Identify which cell holds the provided text, then report its [x, y] central coordinate. 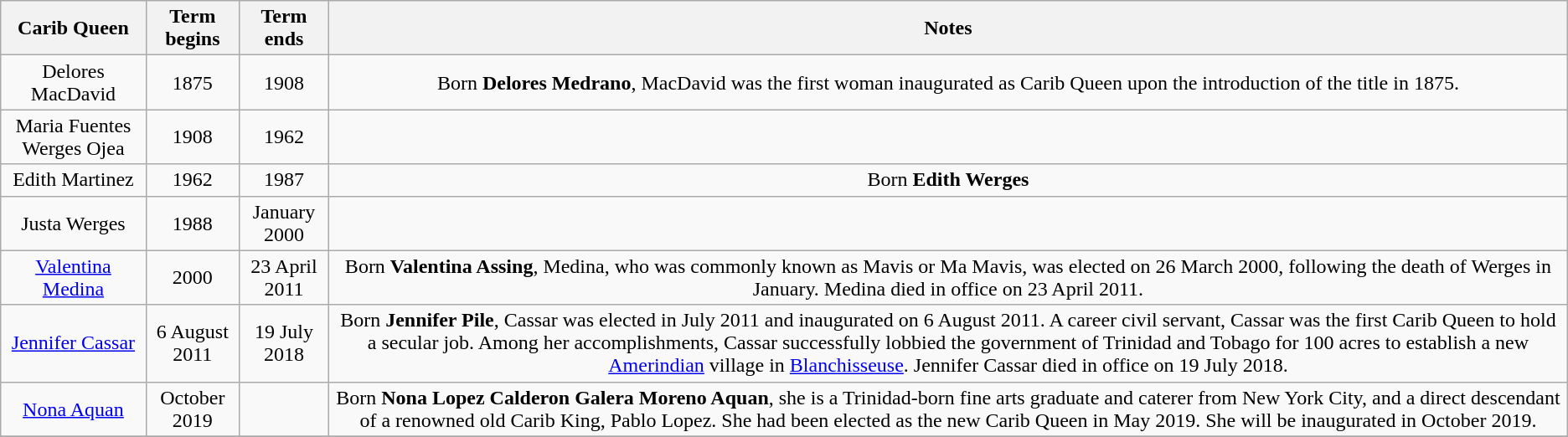
2000 [193, 278]
Maria Fuentes Werges Ojea [74, 137]
Term ends [283, 28]
Delores MacDavid [74, 82]
1987 [283, 180]
Born Edith Werges [948, 180]
Nona Aquan [74, 409]
1875 [193, 82]
Edith Martinez [74, 180]
October 2019 [193, 409]
Born Delores Medrano, MacDavid was the first woman inaugurated as Carib Queen upon the introduction of the title in 1875. [948, 82]
Jennifer Cassar [74, 343]
6 August 2011 [193, 343]
Carib Queen [74, 28]
1988 [193, 223]
January 2000 [283, 223]
Valentina Medina [74, 278]
Justa Werges [74, 223]
Term begins [193, 28]
Notes [948, 28]
19 July 2018 [283, 343]
23 April 2011 [283, 278]
